Capture the cell that displays the provided text and extract its (x, y) central coordinate. 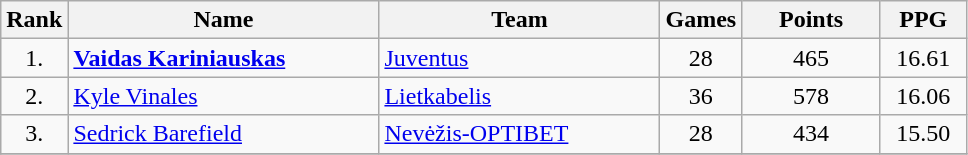
PPG (923, 20)
Points (812, 20)
3. (34, 134)
1. (34, 58)
Nevėžis-OPTIBET (520, 134)
Sedrick Barefield (224, 134)
Name (224, 20)
Lietkabelis (520, 96)
Rank (34, 20)
Team (520, 20)
36 (701, 96)
Vaidas Kariniauskas (224, 58)
16.61 (923, 58)
Kyle Vinales (224, 96)
15.50 (923, 134)
Games (701, 20)
Juventus (520, 58)
16.06 (923, 96)
434 (812, 134)
578 (812, 96)
2. (34, 96)
465 (812, 58)
